Provide the [X, Y] coordinate of the cell's center where the given text is located.  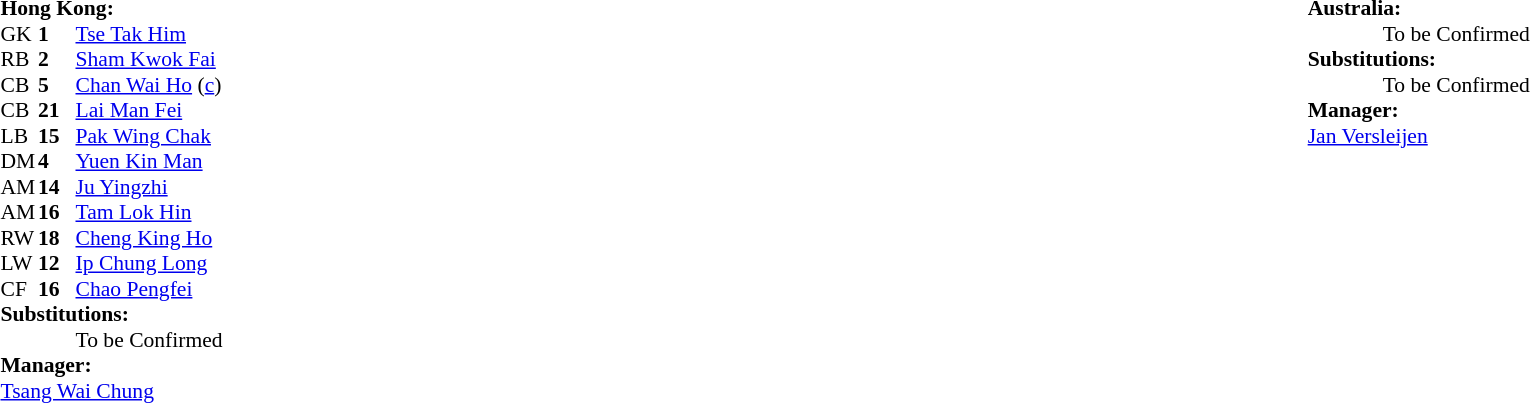
RB [19, 59]
Yuen Kin Man [150, 161]
Ip Chung Long [150, 263]
Lai Man Fei [150, 111]
Tam Lok Hin [150, 213]
LW [19, 263]
Pak Wing Chak [150, 136]
Tse Tak Him [150, 34]
12 [57, 263]
CF [19, 289]
Chan Wai Ho (c) [150, 85]
5 [57, 85]
Ju Yingzhi [150, 187]
14 [57, 187]
LB [19, 136]
18 [57, 238]
Cheng King Ho [150, 238]
21 [57, 111]
RW [19, 238]
4 [57, 161]
Chao Pengfei [150, 289]
15 [57, 136]
Sham Kwok Fai [150, 59]
Jan Versleijen [1419, 136]
1 [57, 34]
DM [19, 161]
GK [19, 34]
2 [57, 59]
